Search for the cell housing the specified text and yield its (X, Y) center coordinate. 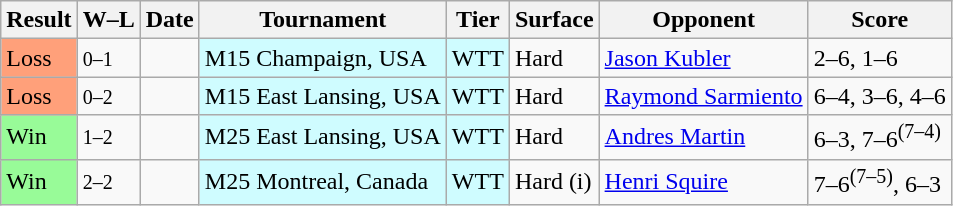
W–L (108, 20)
M15 East Lansing, USA (322, 96)
2–6, 1–6 (880, 58)
1–2 (108, 138)
Opponent (704, 20)
Henri Squire (704, 182)
Raymond Sarmiento (704, 96)
2–2 (108, 182)
Result (39, 20)
Date (170, 20)
Andres Martin (704, 138)
M25 Montreal, Canada (322, 182)
Score (880, 20)
Surface (554, 20)
6–3, 7–6(7–4) (880, 138)
6–4, 3–6, 4–6 (880, 96)
M25 East Lansing, USA (322, 138)
Tier (478, 20)
Tournament (322, 20)
0–2 (108, 96)
7–6(7–5), 6–3 (880, 182)
Hard (i) (554, 182)
0–1 (108, 58)
Jason Kubler (704, 58)
M15 Champaign, USA (322, 58)
